Output the [x, y] coordinate of the center of the cell containing the given text.  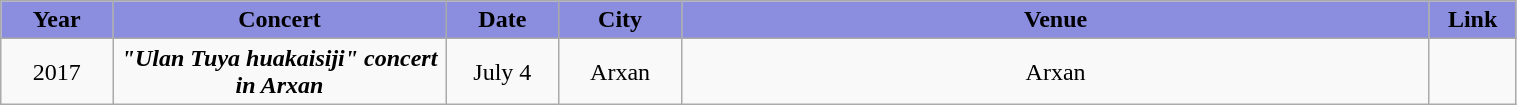
2017 [57, 72]
Date [502, 20]
"Ulan Tuya huakaisiji" concert in Arxan [280, 72]
July 4 [502, 72]
Year [57, 20]
Link [1472, 20]
Venue [1056, 20]
Concert [280, 20]
City [620, 20]
